For the text-containing cell, return its midpoint in [x, y] coordinate format. 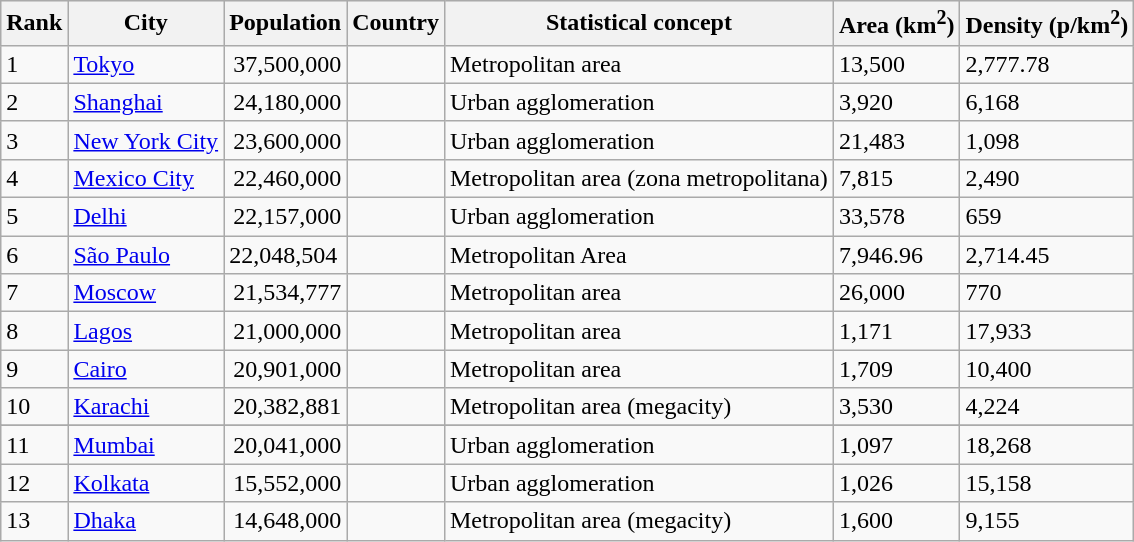
15,552,000 [286, 483]
8 [34, 331]
21,483 [896, 140]
Density (p/km2) [1047, 24]
1,709 [896, 369]
1,026 [896, 483]
22,157,000 [286, 217]
2,714.45 [1047, 255]
3,530 [896, 407]
7,946.96 [896, 255]
33,578 [896, 217]
São Paulo [146, 255]
7,815 [896, 178]
20,041,000 [286, 445]
1,097 [896, 445]
9 [34, 369]
9,155 [1047, 521]
Area (km2) [896, 24]
21,000,000 [286, 331]
Metropolitan Area [638, 255]
11 [34, 445]
24,180,000 [286, 102]
Cairo [146, 369]
Moscow [146, 293]
23,600,000 [286, 140]
13,500 [896, 64]
2 [34, 102]
Kolkata [146, 483]
10,400 [1047, 369]
Shanghai [146, 102]
7 [34, 293]
2,777.78 [1047, 64]
20,382,881 [286, 407]
4 [34, 178]
City [146, 24]
Population [286, 24]
17,933 [1047, 331]
5 [34, 217]
3 [34, 140]
18,268 [1047, 445]
3,920 [896, 102]
15,158 [1047, 483]
Statistical concept [638, 24]
13 [34, 521]
1,098 [1047, 140]
Lagos [146, 331]
4,224 [1047, 407]
20,901,000 [286, 369]
2,490 [1047, 178]
12 [34, 483]
659 [1047, 217]
26,000 [896, 293]
37,500,000 [286, 64]
Country [396, 24]
770 [1047, 293]
6 [34, 255]
1,600 [896, 521]
10 [34, 407]
Karachi [146, 407]
1,171 [896, 331]
Rank [34, 24]
1 [34, 64]
Mumbai [146, 445]
Tokyo [146, 64]
New York City [146, 140]
Delhi [146, 217]
21,534,777 [286, 293]
6,168 [1047, 102]
14,648,000 [286, 521]
Metropolitan area (zona metropolitana) [638, 178]
Mexico City [146, 178]
22,048,504 [286, 255]
22,460,000 [286, 178]
Dhaka [146, 521]
